Provide the (X, Y) coordinate of the cell's center where the given text is located.  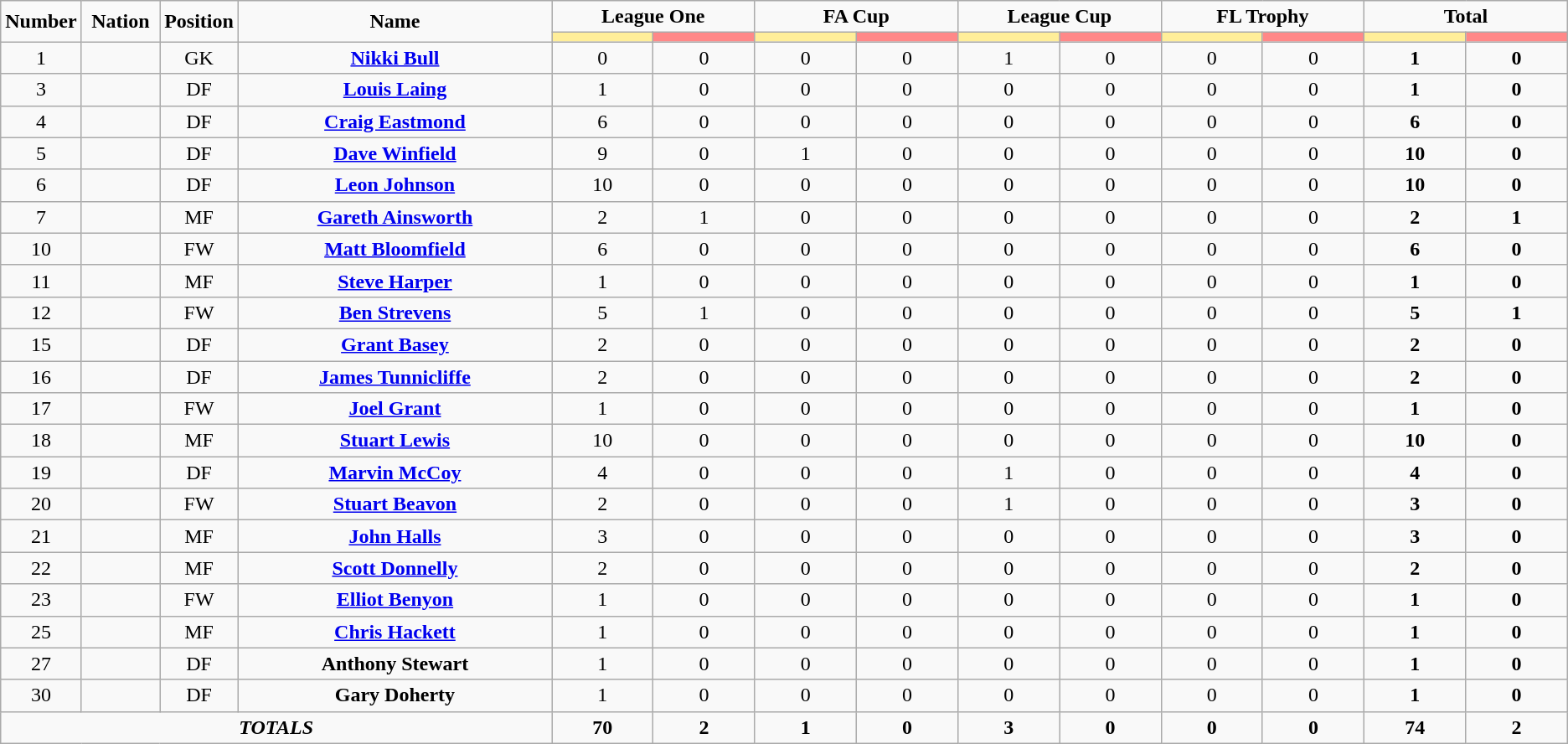
20 (41, 504)
Number (41, 22)
Ben Strevens (395, 313)
League Cup (1060, 17)
74 (1416, 727)
Scott Donnelly (395, 568)
Craig Eastmond (395, 121)
Nikki Bull (395, 58)
27 (41, 664)
17 (41, 409)
Grant Basey (395, 344)
Gareth Ainsworth (395, 217)
Louis Laing (395, 90)
9 (601, 153)
11 (41, 281)
15 (41, 344)
Anthony Stewart (395, 664)
FA Cup (856, 17)
GK (199, 58)
23 (41, 600)
25 (41, 632)
16 (41, 376)
Matt Bloomfield (395, 249)
18 (41, 441)
Total (1466, 17)
Marvin McCoy (395, 473)
Elliot Benyon (395, 600)
Position (199, 22)
19 (41, 473)
7 (41, 217)
Leon Johnson (395, 185)
Name (395, 22)
Nation (121, 22)
70 (601, 727)
22 (41, 568)
James Tunnicliffe (395, 376)
Dave Winfield (395, 153)
Stuart Beavon (395, 504)
Chris Hackett (395, 632)
Gary Doherty (395, 695)
Stuart Lewis (395, 441)
FL Trophy (1263, 17)
30 (41, 695)
21 (41, 536)
League One (653, 17)
Steve Harper (395, 281)
Joel Grant (395, 409)
TOTALS (276, 727)
12 (41, 313)
John Halls (395, 536)
